Search for the cell housing the specified text and yield its [X, Y] center coordinate. 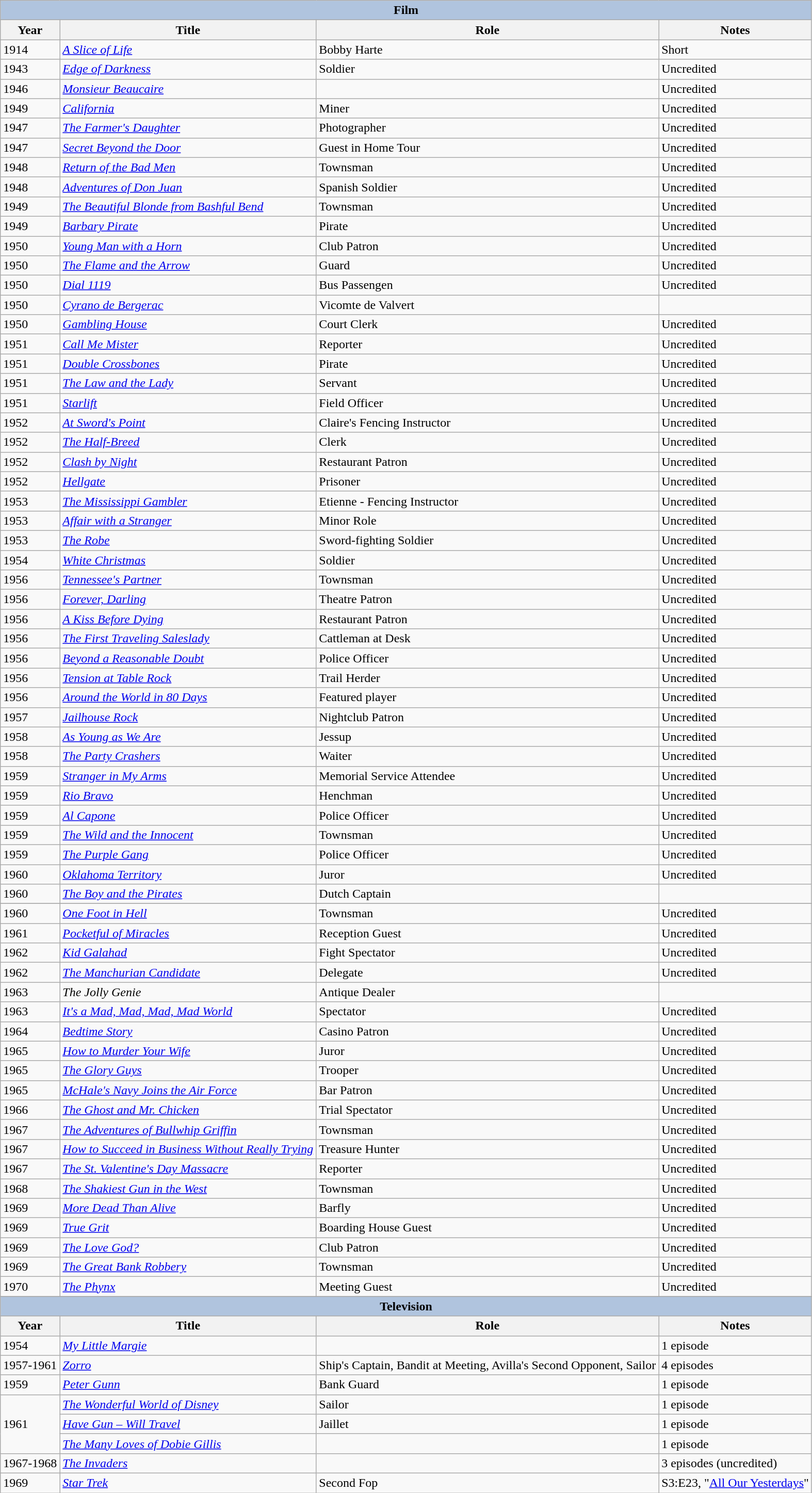
Trail Herder [488, 678]
Clash by Night [188, 462]
The Beautiful Blonde from Bashful Bend [188, 206]
Reception Guest [488, 933]
S3:E23, "All Our Yesterdays" [736, 1483]
The Phynx [188, 1287]
Jaillet [488, 1424]
Henchman [488, 796]
The Adventures of Bullwhip Griffin [188, 1129]
Guard [488, 266]
Around the World in 80 Days [188, 697]
The Flame and the Arrow [188, 266]
Field Officer [488, 403]
The St. Valentine's Day Massacre [188, 1169]
White Christmas [188, 560]
1970 [30, 1287]
The Wonderful World of Disney [188, 1404]
The Great Bank Robbery [188, 1267]
Bar Patron [488, 1090]
1914 [30, 50]
Star Trek [188, 1483]
Featured player [488, 697]
Antique Dealer [488, 992]
Photographer [488, 128]
1943 [30, 69]
The Shakiest Gun in the West [188, 1188]
As Young as We Are [188, 737]
Fight Spectator [488, 953]
It's a Mad, Mad, Mad, Mad World [188, 1012]
The Love God? [188, 1247]
A Kiss Before Dying [188, 619]
Dutch Captain [488, 894]
McHale's Navy Joins the Air Force [188, 1090]
Zorro [188, 1365]
The Law and the Lady [188, 383]
Tension at Table Rock [188, 678]
Forever, Darling [188, 599]
Double Crossbones [188, 364]
Adventures of Don Juan [188, 187]
Spanish Soldier [488, 187]
Starlift [188, 403]
Kid Galahad [188, 953]
Return of the Bad Men [188, 167]
Hellgate [188, 481]
Etienne - Fencing Instructor [488, 501]
The Mississippi Gambler [188, 501]
Cyrano de Bergerac [188, 305]
Clerk [488, 442]
Al Capone [188, 815]
The First Traveling Saleslady [188, 639]
The Glory Guys [188, 1070]
Tennessee's Partner [188, 580]
1957 [30, 717]
Dial 1119 [188, 285]
Bus Passengen [488, 285]
Nightclub Patron [488, 717]
Short [736, 50]
1968 [30, 1188]
1964 [30, 1031]
Film [407, 10]
Sailor [488, 1404]
At Sword's Point [188, 423]
Gambling House [188, 324]
Secret Beyond the Door [188, 148]
Trooper [488, 1070]
Trial Spectator [488, 1110]
Peter Gunn [188, 1385]
How to Murder Your Wife [188, 1051]
The Half-Breed [188, 442]
Oklahoma Territory [188, 874]
Bobby Harte [488, 50]
The Purple Gang [188, 854]
1957-1961 [30, 1365]
A Slice of Life [188, 50]
Sword-fighting Soldier [488, 540]
4 episodes [736, 1365]
Treasure Hunter [488, 1149]
Waiter [488, 756]
Memorial Service Attendee [488, 776]
Bedtime Story [188, 1031]
The Boy and the Pirates [188, 894]
Meeting Guest [488, 1287]
Boarding House Guest [488, 1228]
Cattleman at Desk [488, 639]
Have Gun – Will Travel [188, 1424]
Affair with a Stranger [188, 521]
California [188, 108]
The Manchurian Candidate [188, 972]
The Many Loves of Dobie Gillis [188, 1443]
True Grit [188, 1228]
Barfly [488, 1208]
How to Succeed in Business Without Really Trying [188, 1149]
Court Clerk [488, 324]
Minor Role [488, 521]
Young Man with a Horn [188, 246]
Edge of Darkness [188, 69]
The Jolly Genie [188, 992]
Second Fop [488, 1483]
Miner [488, 108]
Barbary Pirate [188, 226]
Ship's Captain, Bandit at Meeting, Avilla's Second Opponent, Sailor [488, 1365]
Delegate [488, 972]
The Farmer's Daughter [188, 128]
The Robe [188, 540]
1946 [30, 89]
Guest in Home Tour [488, 148]
Theatre Patron [488, 599]
Servant [488, 383]
The Wild and the Innocent [188, 835]
Rio Bravo [188, 796]
1967-1968 [30, 1463]
Beyond a Reasonable Doubt [188, 658]
Monsieur Beaucaire [188, 89]
Stranger in My Arms [188, 776]
Television [407, 1306]
The Party Crashers [188, 756]
The Ghost and Mr. Chicken [188, 1110]
Call Me Mister [188, 344]
1966 [30, 1110]
3 episodes (uncredited) [736, 1463]
My Little Margie [188, 1345]
More Dead Than Alive [188, 1208]
Jailhouse Rock [188, 717]
Pocketful of Miracles [188, 933]
Vicomte de Valvert [488, 305]
Spectator [488, 1012]
The Invaders [188, 1463]
One Foot in Hell [188, 914]
Jessup [488, 737]
Claire's Fencing Instructor [488, 423]
Casino Patron [488, 1031]
Prisoner [488, 481]
Bank Guard [488, 1385]
